Scan for the cell matching the given text and deliver its (x, y) coordinate at center. 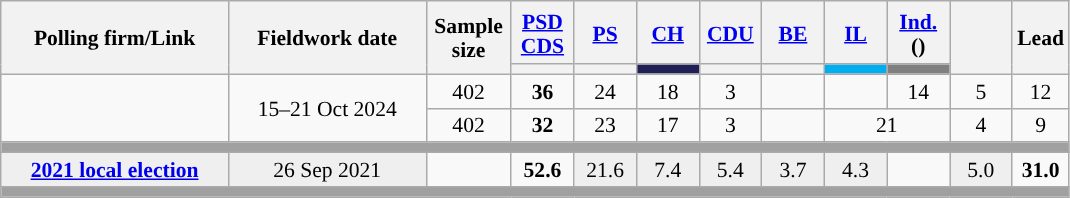
15–21 Oct 2024 (327, 108)
2021 local election (115, 170)
31.0 (1040, 170)
CDU (730, 32)
7.4 (668, 170)
Lead (1040, 38)
26 Sep 2021 (327, 170)
BE (794, 32)
32 (542, 125)
Sample size (468, 38)
18 (668, 91)
CH (668, 32)
Fieldwork date (327, 38)
5.4 (730, 170)
4.3 (856, 170)
24 (606, 91)
36 (542, 91)
PSDCDS (542, 32)
5.0 (982, 170)
52.6 (542, 170)
9 (1040, 125)
IL (856, 32)
Polling firm/Link (115, 38)
21.6 (606, 170)
Ind. () (918, 32)
23 (606, 125)
17 (668, 125)
5 (982, 91)
12 (1040, 91)
21 (886, 125)
PS (606, 32)
4 (982, 125)
14 (918, 91)
3.7 (794, 170)
